Search for the cell housing the specified text and yield its (X, Y) center coordinate. 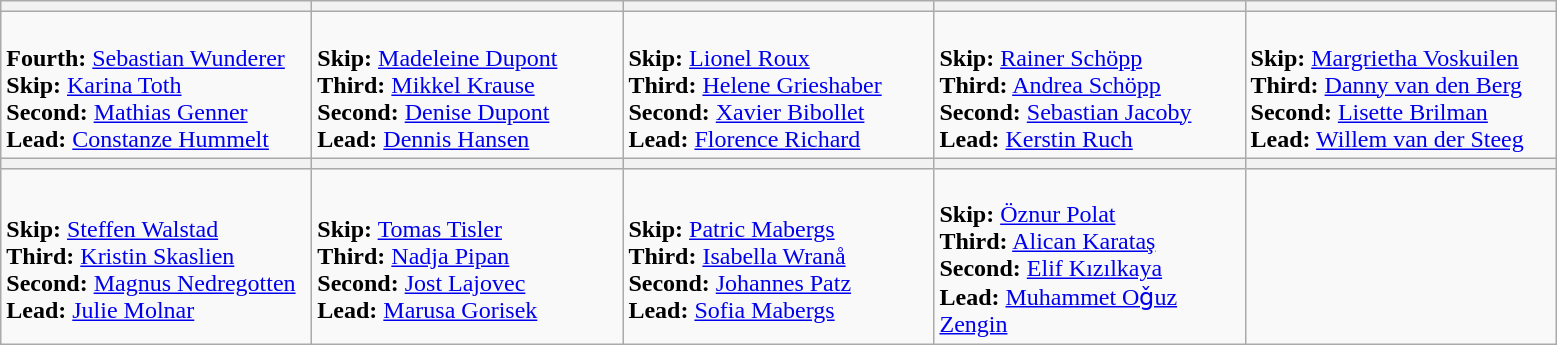
Skip: Margrietha Voskuilen Third: Danny van den Berg Second: Lisette Brilman Lead: Willem van der Steeg (1400, 85)
Skip: Madeleine Dupont Third: Mikkel Krause Second: Denise Dupont Lead: Dennis Hansen (468, 85)
Skip: Rainer Schöpp Third: Andrea Schöpp Second: Sebastian Jacoby Lead: Kerstin Ruch (1090, 85)
Skip: Patric Mabergs Third: Isabella Wranå Second: Johannes Patz Lead: Sofia Mabergs (778, 256)
Skip: Öznur Polat Third: Alican Karataş Second: Elif Kızılkaya Lead: Muhammet Oǧuz Zengin (1090, 256)
Skip: Lionel Roux Third: Helene Grieshaber Second: Xavier Bibollet Lead: Florence Richard (778, 85)
Skip: Tomas Tisler Third: Nadja Pipan Second: Jost Lajovec Lead: Marusa Gorisek (468, 256)
Skip: Steffen Walstad Third: Kristin Skaslien Second: Magnus Nedregotten Lead: Julie Molnar (156, 256)
Fourth: Sebastian Wunderer Skip: Karina Toth Second: Mathias Genner Lead: Constanze Hummelt (156, 85)
